Return (x, y) of the center of cell containing provided text 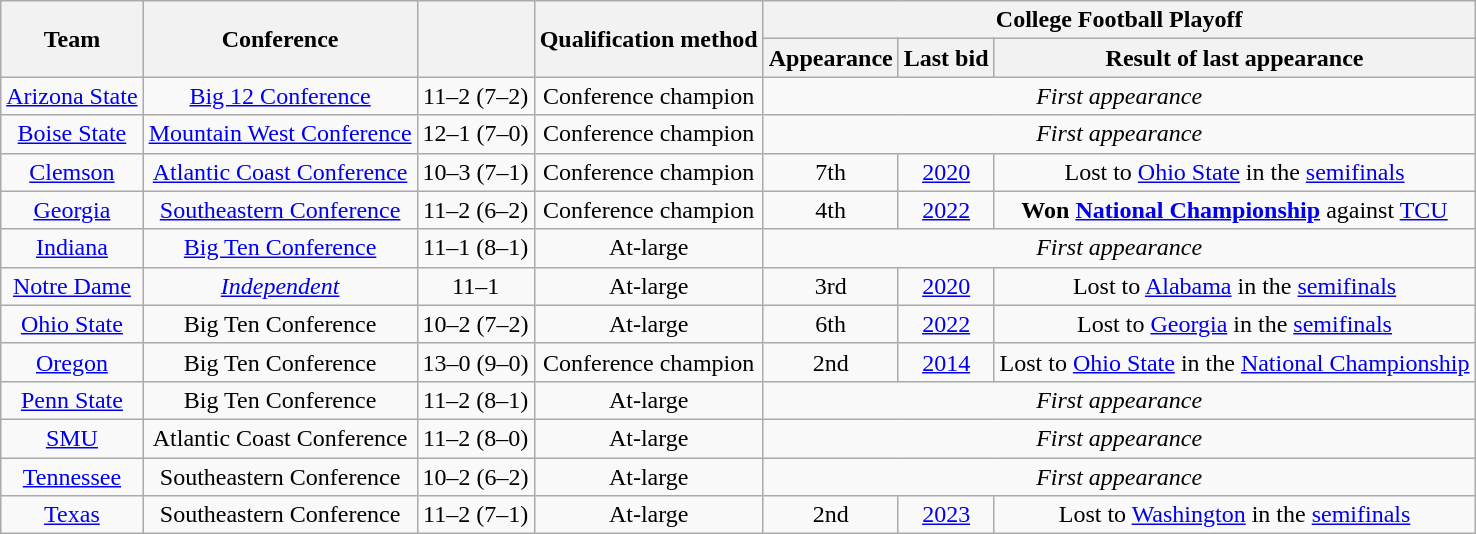
13–0 (9–0) (476, 362)
Lost to Georgia in the semifinals (1234, 324)
11–2 (7–1) (476, 515)
Notre Dame (72, 286)
Tennessee (72, 477)
11–2 (8–0) (476, 438)
Texas (72, 515)
10–2 (6–2) (476, 477)
Independent (280, 286)
Mountain West Conference (280, 134)
11–2 (8–1) (476, 400)
11–1 (476, 286)
7th (830, 172)
3rd (830, 286)
Lost to Ohio State in the National Championship (1234, 362)
10–3 (7–1) (476, 172)
Last bid (946, 58)
11–2 (7–2) (476, 96)
Qualification method (648, 39)
Clemson (72, 172)
12–1 (7–0) (476, 134)
Arizona State (72, 96)
10–2 (7–2) (476, 324)
2014 (946, 362)
Ohio State (72, 324)
Indiana (72, 248)
4th (830, 210)
Lost to Washington in the semifinals (1234, 515)
Lost to Alabama in the semifinals (1234, 286)
Penn State (72, 400)
Boise State (72, 134)
Appearance (830, 58)
Result of last appearance (1234, 58)
Oregon (72, 362)
College Football Playoff (1119, 20)
Georgia (72, 210)
6th (830, 324)
11–2 (6–2) (476, 210)
Conference (280, 39)
2023 (946, 515)
Lost to Ohio State in the semifinals (1234, 172)
Big 12 Conference (280, 96)
Team (72, 39)
Won National Championship against TCU (1234, 210)
SMU (72, 438)
11–1 (8–1) (476, 248)
